Identify which cell holds the provided text, then report its (X, Y) central coordinate. 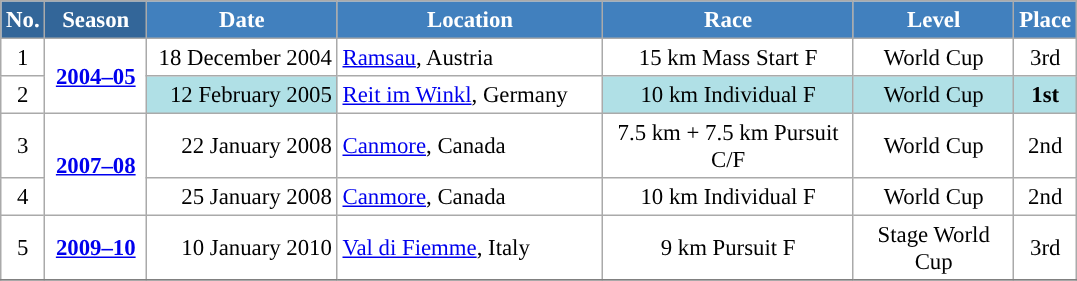
10 January 2010 (242, 248)
Place (1045, 20)
Val di Fiemme, Italy (470, 248)
Stage World Cup (934, 248)
2 (23, 95)
4 (23, 197)
15 km Mass Start F (728, 58)
18 December 2004 (242, 58)
7.5 km + 7.5 km Pursuit C/F (728, 146)
1 (23, 58)
Race (728, 20)
25 January 2008 (242, 197)
Level (934, 20)
22 January 2008 (242, 146)
Reit im Winkl, Germany (470, 95)
2009–10 (96, 248)
No. (23, 20)
9 km Pursuit F (728, 248)
3 (23, 146)
Date (242, 20)
Ramsau, Austria (470, 58)
2007–08 (96, 165)
5 (23, 248)
2004–05 (96, 76)
1st (1045, 95)
12 February 2005 (242, 95)
Season (96, 20)
Location (470, 20)
